Search for the cell housing the specified text and yield its [x, y] center coordinate. 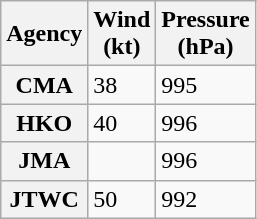
Agency [44, 34]
JMA [44, 161]
JTWC [44, 199]
40 [122, 123]
50 [122, 199]
HKO [44, 123]
992 [206, 199]
995 [206, 85]
Wind(kt) [122, 34]
CMA [44, 85]
38 [122, 85]
Pressure(hPa) [206, 34]
